Identify which cell holds the provided text, then report its (X, Y) central coordinate. 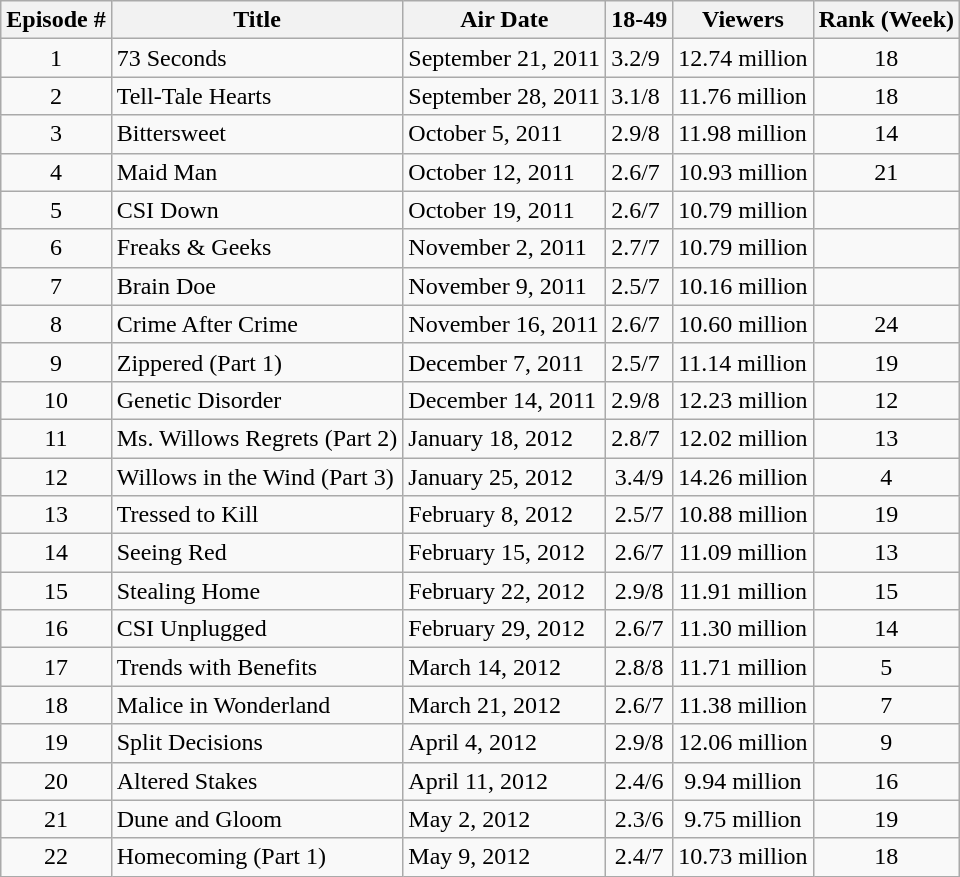
12.23 million (743, 400)
CSI Down (257, 210)
Air Date (504, 20)
Title (257, 20)
Tressed to Kill (257, 515)
73 Seconds (257, 58)
9.94 million (743, 781)
December 7, 2011 (504, 362)
Rank (Week) (886, 20)
24 (886, 324)
Altered Stakes (257, 781)
Bittersweet (257, 134)
12.06 million (743, 743)
December 14, 2011 (504, 400)
May 2, 2012 (504, 819)
10.73 million (743, 857)
October 5, 2011 (504, 134)
3.4/9 (640, 477)
November 16, 2011 (504, 324)
January 18, 2012 (504, 438)
6 (56, 248)
2.8/8 (640, 667)
Maid Man (257, 172)
November 2, 2011 (504, 248)
3.1/8 (640, 96)
12.02 million (743, 438)
September 21, 2011 (504, 58)
11.76 million (743, 96)
November 9, 2011 (504, 286)
3.2/9 (640, 58)
March 14, 2012 (504, 667)
8 (56, 324)
Ms. Willows Regrets (Part 2) (257, 438)
Split Decisions (257, 743)
18-49 (640, 20)
12.74 million (743, 58)
Stealing Home (257, 591)
Episode # (56, 20)
17 (56, 667)
September 28, 2011 (504, 96)
11.38 million (743, 705)
2.4/7 (640, 857)
Crime After Crime (257, 324)
10.60 million (743, 324)
Brain Doe (257, 286)
CSI Unplugged (257, 629)
Zippered (Part 1) (257, 362)
22 (56, 857)
Willows in the Wind (Part 3) (257, 477)
Seeing Red (257, 553)
1 (56, 58)
11.71 million (743, 667)
9.75 million (743, 819)
11.30 million (743, 629)
October 19, 2011 (504, 210)
10.16 million (743, 286)
Genetic Disorder (257, 400)
February 22, 2012 (504, 591)
20 (56, 781)
April 11, 2012 (504, 781)
May 9, 2012 (504, 857)
Homecoming (Part 1) (257, 857)
11 (56, 438)
Trends with Benefits (257, 667)
January 25, 2012 (504, 477)
10.93 million (743, 172)
11.91 million (743, 591)
2 (56, 96)
Malice in Wonderland (257, 705)
Dune and Gloom (257, 819)
10 (56, 400)
October 12, 2011 (504, 172)
2.4/6 (640, 781)
14.26 million (743, 477)
2.8/7 (640, 438)
Viewers (743, 20)
11.98 million (743, 134)
February 29, 2012 (504, 629)
2.7/7 (640, 248)
Freaks & Geeks (257, 248)
February 8, 2012 (504, 515)
April 4, 2012 (504, 743)
February 15, 2012 (504, 553)
March 21, 2012 (504, 705)
2.3/6 (640, 819)
3 (56, 134)
11.09 million (743, 553)
11.14 million (743, 362)
Tell-Tale Hearts (257, 96)
10.88 million (743, 515)
